Return the (x, y) coordinate for the center point of the cell that contains the specified text.  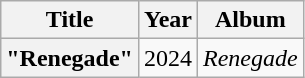
Year (168, 20)
Title (70, 20)
Renegade (251, 58)
Album (251, 20)
"Renegade" (70, 58)
2024 (168, 58)
